Return [X, Y] of the center of cell containing provided text 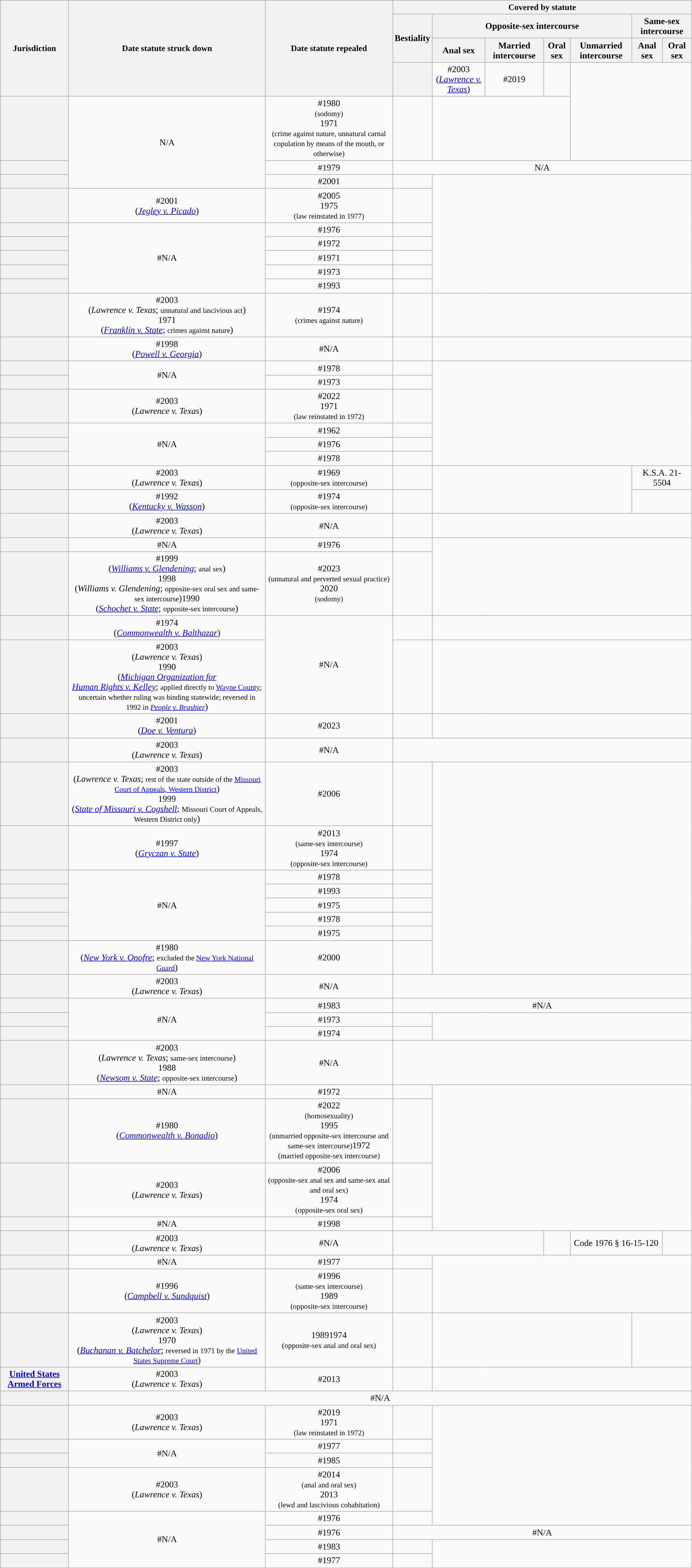
#1971 [329, 258]
#1996(same-sex intercourse)1989(opposite-sex intercourse) [329, 1291]
#1962 [329, 430]
#2003(Lawrence v. Texas; same-sex intercourse)1988(Newsom v. State; opposite-sex intercourse) [167, 1063]
#2001(Jegley v. Picado) [167, 206]
#1998(Powell v. Georgia) [167, 349]
#2013 [329, 1379]
#2000 [329, 957]
Jurisdiction [35, 48]
Unmarried intercourse [601, 50]
#1992(Kentucky v. Wasson) [167, 501]
19891974(opposite-sex anal and oral sex) [329, 1340]
#2006(opposite-sex anal sex and same-sex anal and oral sex)1974(opposite-sex oral sex) [329, 1190]
#2019 [514, 79]
Married intercourse [514, 50]
United States Armed Forces [35, 1379]
#1980(sodomy)1971(crime against nature, unnatural carnal copulation by means of the mouth, or otherwise) [329, 129]
#1969(opposite-sex intercourse) [329, 478]
#2003(Lawrence v. Texas; unnatural and lascivious act)1971(Franklin v. State; crimes against nature) [167, 315]
#1980(New York v. Onofre; excluded the New York National Guard) [167, 957]
#1996(Campbell v. Sundquist) [167, 1291]
#2014(anal and oral sex)2013(lewd and lascivious cohabitation) [329, 1490]
Code 1976 § 16-15-120 [616, 1243]
#2001 [329, 182]
#1974(crimes against nature) [329, 315]
Date statute repealed [329, 48]
#2006 [329, 794]
Covered by statute [542, 7]
#20051975(law reinstated in 1977) [329, 206]
#2003(Lawrence v. Texas)1970(Buchanan v. Batchelor; reversed in 1971 by the United States Supreme Court) [167, 1340]
#1985 [329, 1460]
#2001(Doe v. Ventura) [167, 726]
#2022(homosexuality)1995(unmarried opposite-sex intercourse and same-sex intercourse)1972(married opposite-sex intercourse) [329, 1131]
#1979 [329, 168]
Bestiality [413, 38]
#20221971(law reinstated in 1972) [329, 406]
#20191971(law reinstated in 1972) [329, 1422]
Opposite-sex intercourse [532, 26]
#2023 [329, 726]
#1997(Gryczan v. State) [167, 848]
#1974(Commonwealth v. Balthazar) [167, 628]
#1974 [329, 1034]
#2023(unnatural and perverted sexual practice)2020(sodomy) [329, 584]
#1998 [329, 1224]
Same-sex intercourse [662, 26]
#1980(Commonwealth v. Bonadio) [167, 1131]
Date statute struck down [167, 48]
K.S.A. 21-5504 [662, 478]
#1974(opposite-sex intercourse) [329, 501]
#2013(same-sex intercourse)1974(opposite-sex intercourse) [329, 848]
